Detect which cell encompasses the target text, then output its [X, Y] center coordinate. 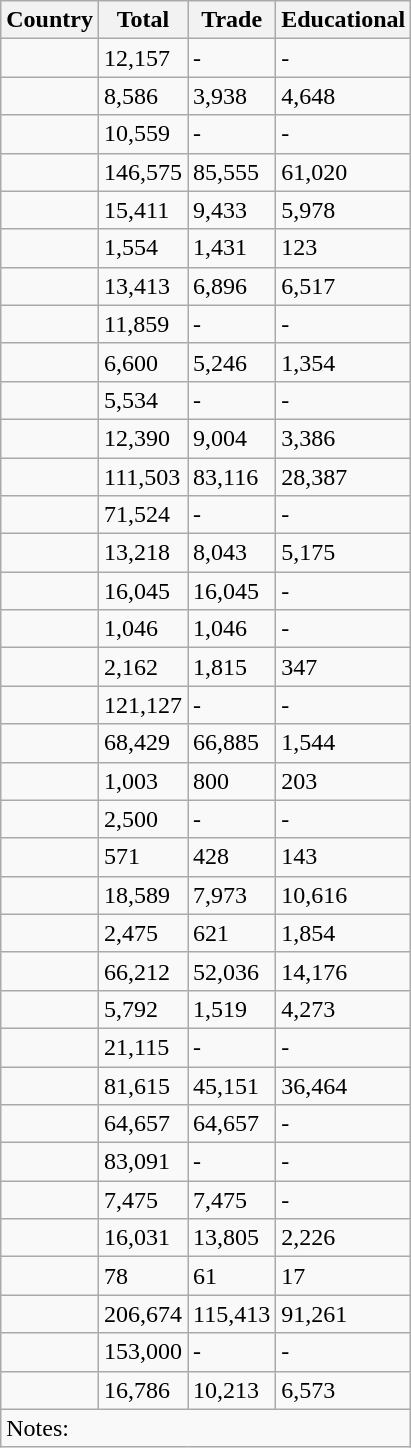
78 [142, 1276]
4,648 [344, 96]
121,127 [142, 705]
15,411 [142, 210]
6,573 [344, 1390]
66,212 [142, 971]
6,896 [232, 286]
8,586 [142, 96]
85,555 [232, 172]
81,615 [142, 1085]
61,020 [344, 172]
146,575 [142, 172]
5,534 [142, 400]
21,115 [142, 1047]
123 [344, 248]
91,261 [344, 1314]
52,036 [232, 971]
10,559 [142, 134]
17 [344, 1276]
1,815 [232, 667]
2,500 [142, 819]
3,938 [232, 96]
Total [142, 20]
1,519 [232, 1009]
5,175 [344, 553]
5,792 [142, 1009]
12,390 [142, 438]
1,854 [344, 933]
16,031 [142, 1238]
9,433 [232, 210]
6,600 [142, 362]
16,786 [142, 1390]
36,464 [344, 1085]
28,387 [344, 477]
13,218 [142, 553]
1,354 [344, 362]
83,091 [142, 1162]
10,213 [232, 1390]
Trade [232, 20]
3,386 [344, 438]
115,413 [232, 1314]
2,162 [142, 667]
71,524 [142, 515]
153,000 [142, 1352]
12,157 [142, 58]
1,431 [232, 248]
347 [344, 667]
45,151 [232, 1085]
8,043 [232, 553]
5,978 [344, 210]
18,589 [142, 895]
13,413 [142, 286]
428 [232, 857]
203 [344, 781]
11,859 [142, 324]
1,003 [142, 781]
621 [232, 933]
7,973 [232, 895]
Notes: [206, 1428]
571 [142, 857]
61 [232, 1276]
6,517 [344, 286]
2,226 [344, 1238]
1,544 [344, 743]
13,805 [232, 1238]
9,004 [232, 438]
66,885 [232, 743]
111,503 [142, 477]
14,176 [344, 971]
68,429 [142, 743]
Educational [344, 20]
5,246 [232, 362]
800 [232, 781]
143 [344, 857]
1,554 [142, 248]
4,273 [344, 1009]
83,116 [232, 477]
206,674 [142, 1314]
10,616 [344, 895]
2,475 [142, 933]
Country [50, 20]
